Provide the (x, y) coordinate of the cell's center where the given text is located.  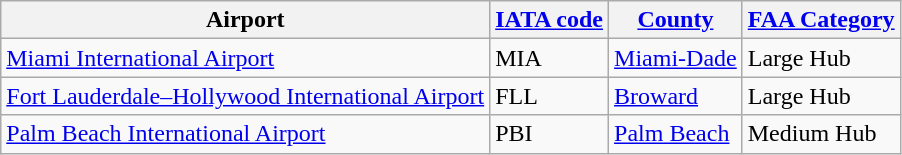
FLL (550, 96)
County (676, 20)
Miami-Dade (676, 58)
MIA (550, 58)
Miami International Airport (246, 58)
Palm Beach International Airport (246, 134)
IATA code (550, 20)
Palm Beach (676, 134)
Fort Lauderdale–Hollywood International Airport (246, 96)
Medium Hub (821, 134)
FAA Category (821, 20)
Airport (246, 20)
PBI (550, 134)
Broward (676, 96)
